Output the (X, Y) coordinate of the center of the cell containing the given text.  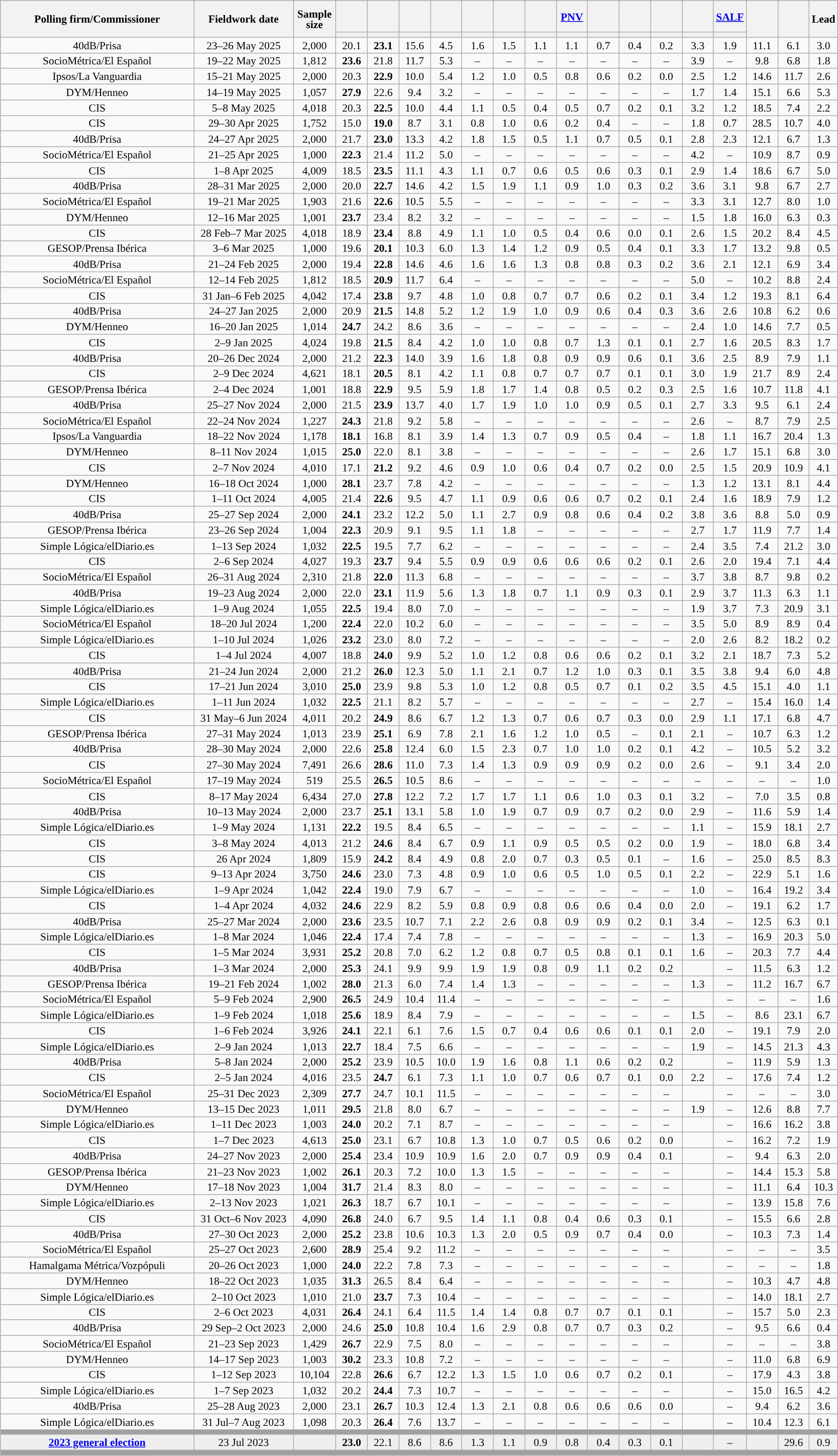
1,178 (315, 436)
2–9 Jan 2025 (244, 343)
1–9 Aug 2024 (244, 608)
3,750 (315, 875)
16–20 Jan 2025 (244, 327)
4,010 (315, 467)
1–9 Feb 2024 (244, 1015)
11.8 (794, 389)
17–21 Jun 2024 (244, 687)
14.8 (415, 311)
27.9 (352, 92)
18–22 Oct 2023 (244, 1281)
PNV (572, 16)
8.5 (794, 858)
Polling firm/Commissioner (97, 19)
10–13 May 2024 (244, 811)
24–27 Apr 2025 (244, 139)
1–10 Jul 2024 (244, 639)
29.5 (352, 1109)
25–27 Oct 2023 (244, 1249)
SALF (729, 16)
3–6 Mar 2025 (244, 248)
31 May–6 Jun 2024 (244, 718)
2,600 (315, 1249)
26.8 (352, 1218)
26.1 (352, 1171)
16.8 (383, 436)
18.0 (762, 843)
1–13 Sep 2024 (244, 546)
21.1 (383, 703)
18.6 (762, 170)
1,014 (315, 327)
Sample size (315, 19)
22–24 Nov 2024 (244, 420)
2–9 Dec 2024 (244, 374)
18.4 (383, 1046)
1,227 (315, 420)
16.9 (762, 937)
24.3 (352, 420)
26 Apr 2024 (244, 858)
9–13 Apr 2024 (244, 875)
2023 general election (97, 1442)
23.3 (383, 1359)
1–8 Mar 2024 (244, 937)
4,613 (315, 1140)
26.0 (383, 670)
23–26 May 2025 (244, 45)
28–30 May 2024 (244, 749)
29.6 (794, 1442)
1–11 Jun 2024 (244, 703)
16.5 (794, 1390)
4,042 (315, 296)
1,200 (315, 624)
25.8 (383, 749)
28.6 (383, 765)
21–25 Apr 2025 (244, 155)
12–14 Feb 2025 (244, 279)
17–19 May 2024 (244, 780)
1,011 (315, 1109)
1–12 Sep 2023 (244, 1375)
15.3 (794, 1171)
17.9 (762, 1375)
4,016 (315, 1078)
1–5 Mar 2024 (244, 953)
17.6 (762, 1078)
1–11 Dec 2023 (244, 1125)
18–22 Nov 2024 (244, 436)
25.5 (352, 780)
1,809 (315, 858)
13–15 Dec 2023 (244, 1109)
23 Jul 2023 (244, 1442)
4,090 (315, 1218)
15.6 (415, 45)
5.6 (446, 593)
30.2 (352, 1359)
21–24 Feb 2025 (244, 264)
1–9 Apr 2024 (244, 890)
28.9 (352, 1249)
12.7 (762, 202)
28.1 (352, 483)
1,042 (315, 890)
15.5 (762, 1218)
21–23 Nov 2023 (244, 1171)
31.3 (352, 1281)
31.7 (352, 1187)
Lead (824, 19)
16–18 Oct 2024 (244, 483)
5.4 (446, 76)
26.3 (352, 1203)
2,900 (315, 999)
4,009 (315, 170)
29–30 Apr 2025 (244, 124)
28 Feb–7 Mar 2025 (244, 233)
4,005 (315, 499)
1,015 (315, 452)
1–4 Jul 2024 (244, 655)
2,309 (315, 1094)
20.0 (352, 186)
4,027 (315, 561)
1–6 Feb 2024 (244, 1030)
25–31 Dec 2023 (244, 1094)
4,013 (315, 843)
28.0 (352, 984)
19.6 (352, 248)
12–16 Mar 2025 (244, 217)
28–31 Mar 2025 (244, 186)
4,031 (315, 1312)
20–26 Oct 2023 (244, 1266)
14–19 May 2025 (244, 92)
2–6 Oct 2023 (244, 1312)
19.2 (794, 890)
2–7 Nov 2024 (244, 467)
31 Jan–6 Feb 2025 (244, 296)
25.3 (352, 968)
20.8 (383, 953)
519 (315, 780)
10,104 (315, 1375)
20–26 Dec 2024 (244, 358)
1–7 Sep 2023 (244, 1390)
21.0 (352, 1297)
9.7 (415, 296)
14.4 (762, 1171)
3–8 May 2024 (244, 843)
Hamalgama Métrica/Vozpópuli (97, 1266)
2–6 Sep 2024 (244, 561)
15.7 (762, 1312)
1,057 (315, 92)
1,026 (315, 639)
26–31 Aug 2024 (244, 577)
2–13 Nov 2023 (244, 1203)
14–17 Sep 2023 (244, 1359)
4,621 (315, 374)
16.6 (762, 1125)
1,131 (315, 827)
1,021 (315, 1203)
1,098 (315, 1421)
4,011 (315, 718)
24.4 (383, 1390)
16.4 (762, 890)
15–21 May 2025 (244, 76)
5.7 (446, 703)
1,903 (315, 202)
27–31 May 2024 (244, 734)
11.6 (762, 811)
1,055 (315, 608)
4,007 (315, 655)
17–18 Nov 2023 (244, 1187)
31 Jul–7 Aug 2023 (244, 1421)
19–21 Feb 2024 (244, 984)
18–20 Jul 2024 (244, 624)
19.8 (352, 343)
29 Sep–2 Oct 2023 (244, 1328)
25–28 Aug 2023 (244, 1406)
19–22 May 2025 (244, 60)
1,035 (315, 1281)
27–30 Oct 2023 (244, 1234)
11.4 (446, 999)
2–5 Jan 2024 (244, 1078)
13.3 (415, 139)
5–8 Jan 2024 (244, 1061)
25–27 Mar 2024 (244, 921)
25.6 (352, 1015)
1,752 (315, 124)
23–26 Sep 2024 (244, 530)
1–3 Mar 2024 (244, 968)
2–10 Oct 2023 (244, 1297)
21–24 Jun 2024 (244, 670)
19–23 Aug 2024 (244, 593)
5–9 Feb 2024 (244, 999)
1–9 May 2024 (244, 827)
1–11 Oct 2024 (244, 499)
1,010 (315, 1297)
1,018 (315, 1015)
20.4 (794, 436)
4,024 (315, 343)
27.7 (352, 1094)
24–27 Nov 2023 (244, 1156)
25–27 Nov 2024 (244, 405)
1–8 Apr 2025 (244, 170)
14.5 (762, 1046)
8–11 Nov 2024 (244, 452)
18.2 (794, 639)
25–27 Sep 2024 (244, 515)
28.5 (762, 124)
2–4 Dec 2024 (244, 389)
27.0 (352, 796)
15.4 (762, 703)
13.9 (762, 1203)
1,046 (315, 937)
8–17 May 2024 (244, 796)
4,032 (315, 906)
5.1 (794, 875)
21.6 (352, 202)
3,926 (315, 1030)
27–30 May 2024 (244, 765)
5–8 May 2025 (244, 108)
24–27 Jan 2025 (244, 311)
6.5 (446, 827)
13.2 (762, 248)
15.8 (794, 1203)
1,429 (315, 1344)
6,434 (315, 796)
10.6 (415, 1234)
19–21 Mar 2025 (244, 202)
12.5 (762, 921)
3,931 (315, 953)
2–9 Jan 2024 (244, 1046)
2,310 (315, 577)
3,010 (315, 687)
1–4 Apr 2024 (244, 906)
31 Oct–6 Nov 2023 (244, 1218)
Fieldwork date (244, 19)
7,491 (315, 765)
21–23 Sep 2023 (244, 1344)
27.8 (383, 796)
12.6 (762, 1109)
1–7 Dec 2023 (244, 1140)
